Identify which cell holds the provided text, then report its (x, y) central coordinate. 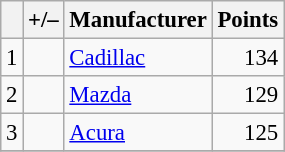
Manufacturer (138, 20)
+/– (44, 20)
125 (248, 133)
134 (248, 58)
Cadillac (138, 58)
1 (12, 58)
Points (248, 20)
129 (248, 95)
Mazda (138, 95)
2 (12, 95)
3 (12, 133)
Acura (138, 133)
